For the text-containing cell, return its midpoint in (X, Y) coordinate format. 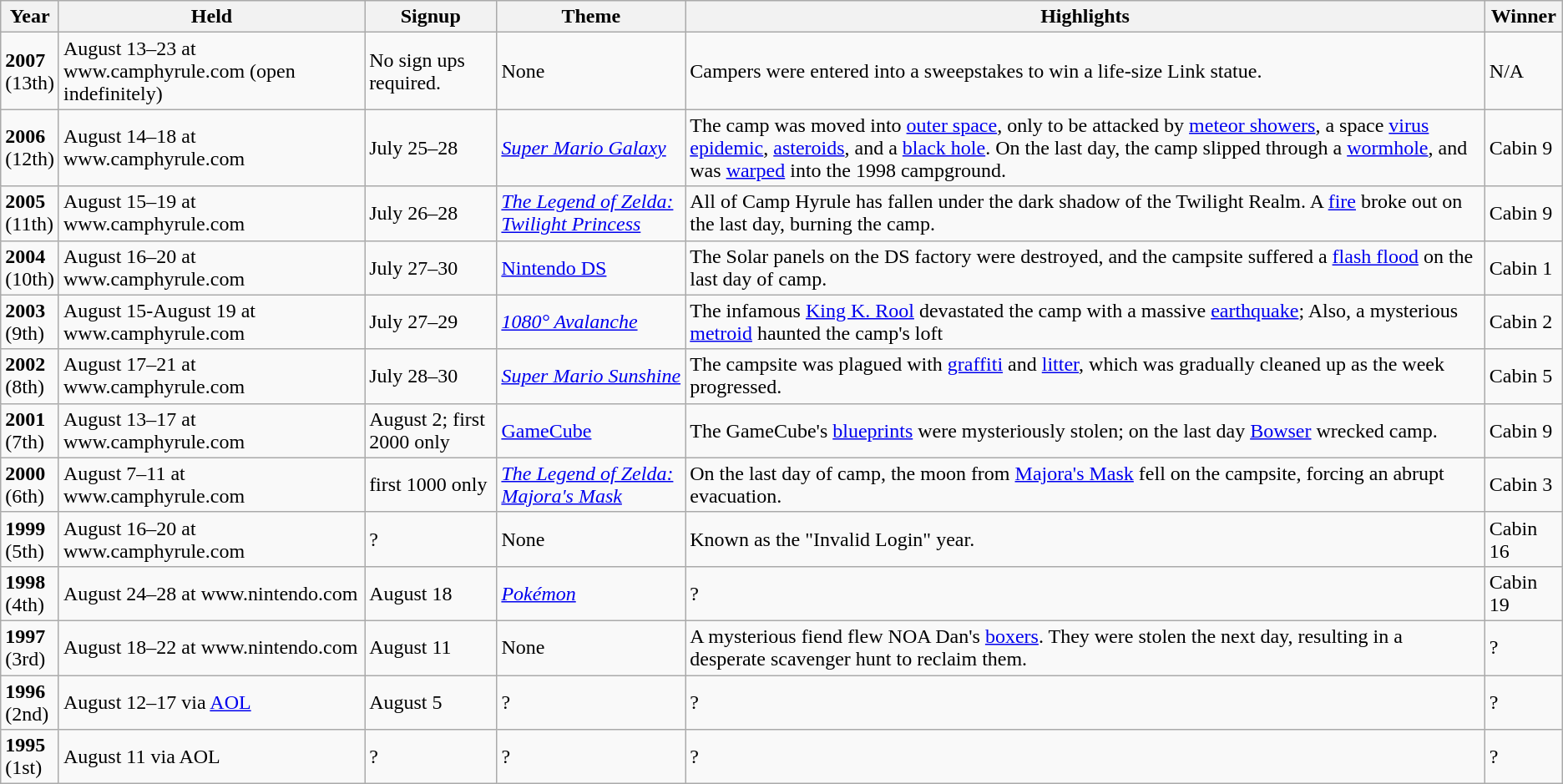
August 14–18 at www.camphyrule.com (211, 148)
Known as the "Invalid Login" year. (1085, 539)
GameCube (591, 431)
Theme (591, 17)
2006(12th) (30, 148)
Cabin 19 (1523, 593)
August 18–22 at www.nintendo.com (211, 648)
August 5 (431, 701)
July 27–29 (431, 322)
2000(6th) (30, 484)
The campsite was plagued with graffiti and litter, which was gradually cleaned up as the week progressed. (1085, 376)
On the last day of camp, the moon from Majora's Mask fell on the campsite, forcing an abrupt evacuation. (1085, 484)
August 11 via AOL (211, 756)
2005(11th) (30, 214)
July 27–30 (431, 267)
2003(9th) (30, 322)
1080° Avalanche (591, 322)
Pokémon (591, 593)
The Legend of Zelda: Twilight Princess (591, 214)
The infamous King K. Rool devastated the camp with a massive earthquake; Also, a mysterious metroid haunted the camp's loft (1085, 322)
1995(1st) (30, 756)
Campers were entered into a sweepstakes to win a life-size Link statue. (1085, 71)
All of Camp Hyrule has fallen under the dark shadow of the Twilight Realm. A fire broke out on the last day, burning the camp. (1085, 214)
July 28–30 (431, 376)
Held (211, 17)
1997(3rd) (30, 648)
Super Mario Galaxy (591, 148)
2004(10th) (30, 267)
Cabin 1 (1523, 267)
Super Mario Sunshine (591, 376)
August 18 (431, 593)
August 11 (431, 648)
N/A (1523, 71)
2002(8th) (30, 376)
The Solar panels on the DS factory were destroyed, and the campsite suffered a flash flood on the last day of camp. (1085, 267)
Winner (1523, 17)
Cabin 5 (1523, 376)
August 13–23 at www.camphyrule.com (open indefinitely) (211, 71)
The GameCube's blueprints were mysteriously stolen; on the last day Bowser wrecked camp. (1085, 431)
The Legend of Zelda: Majora's Mask (591, 484)
Cabin 16 (1523, 539)
2007(13th) (30, 71)
August 17–21 at www.camphyrule.com (211, 376)
August 15–19 at www.camphyrule.com (211, 214)
Cabin 3 (1523, 484)
July 26–28 (431, 214)
Signup (431, 17)
first 1000 only (431, 484)
Cabin 2 (1523, 322)
August 24–28 at www.nintendo.com (211, 593)
1999(5th) (30, 539)
1996(2nd) (30, 701)
August 15-August 19 at www.camphyrule.com (211, 322)
August 7–11 at www.camphyrule.com (211, 484)
August 13–17 at www.camphyrule.com (211, 431)
Nintendo DS (591, 267)
2001(7th) (30, 431)
No sign ups required. (431, 71)
1998(4th) (30, 593)
Year (30, 17)
A mysterious fiend flew NOA Dan's boxers. They were stolen the next day, resulting in a desperate scavenger hunt to reclaim them. (1085, 648)
August 2; first 2000 only (431, 431)
Highlights (1085, 17)
July 25–28 (431, 148)
August 12–17 via AOL (211, 701)
